Determine the [x, y] coordinate at the center of the cell enclosing the given text.  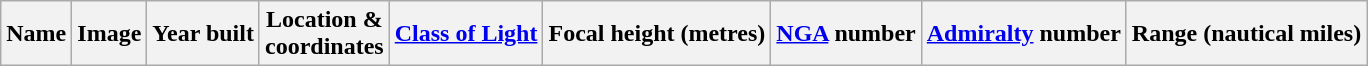
NGA number [846, 34]
Focal height (metres) [657, 34]
Location & coordinates [324, 34]
Class of Light [466, 34]
Year built [204, 34]
Name [36, 34]
Range (nautical miles) [1246, 34]
Admiralty number [1024, 34]
Image [110, 34]
